For the text-containing cell, return its midpoint in [X, Y] coordinate format. 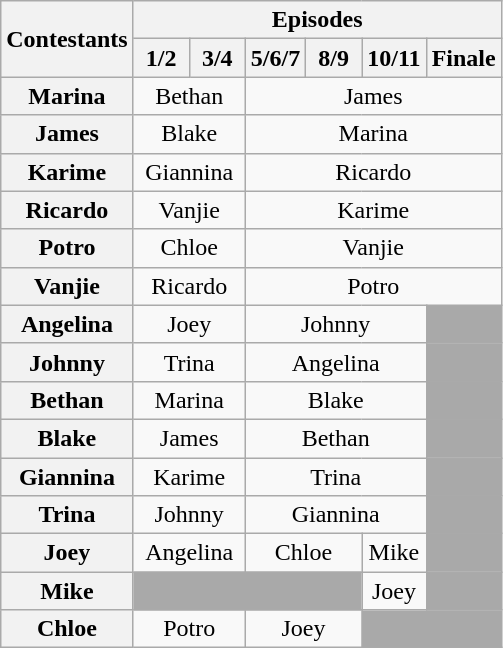
Finale [464, 58]
1/2 [161, 58]
8/9 [334, 58]
10/11 [394, 58]
3/4 [217, 58]
Contestants [67, 39]
5/6/7 [275, 58]
Episodes [317, 20]
